Detect which cell encompasses the target text, then output its (x, y) center coordinate. 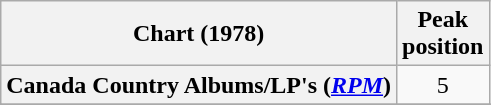
Chart (1978) (199, 34)
Canada Country Albums/LP's (RPM) (199, 85)
5 (443, 85)
Peak position (443, 34)
